Locate the cell with the specified text and output its [X, Y] center coordinate. 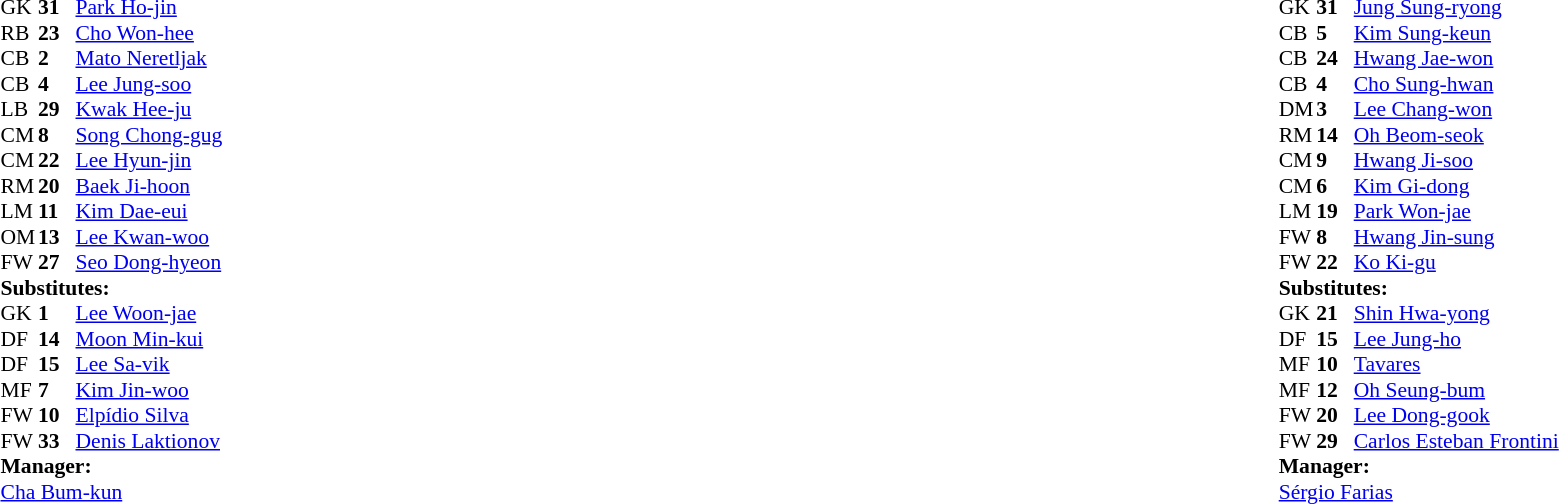
Lee Dong-gook [1456, 415]
Lee Hyun-jin [150, 161]
Shin Hwa-yong [1456, 313]
Baek Ji-hoon [150, 186]
Denis Laktionov [150, 441]
Seo Dong-hyeon [150, 263]
7 [57, 390]
Hwang Jin-sung [1456, 237]
Park Won-jae [1456, 211]
Kim Dae-eui [150, 211]
1 [57, 313]
Lee Sa-vik [150, 365]
2 [57, 59]
Ko Ki-gu [1456, 263]
Lee Kwan-woo [150, 237]
23 [57, 33]
OM [19, 237]
Tavares [1456, 365]
Lee Jung-ho [1456, 339]
Lee Jung-soo [150, 84]
Lee Chang-won [1456, 109]
Oh Seung-bum [1456, 390]
Mato Neretljak [150, 59]
12 [1335, 390]
27 [57, 263]
Kim Sung-keun [1456, 33]
RB [19, 33]
Moon Min-kui [150, 339]
3 [1335, 109]
24 [1335, 59]
Carlos Esteban Frontini [1456, 441]
Oh Beom-seok [1456, 135]
33 [57, 441]
Lee Woon-jae [150, 313]
DM [1298, 109]
9 [1335, 161]
Hwang Ji-soo [1456, 161]
Cho Won-hee [150, 33]
5 [1335, 33]
Hwang Jae-won [1456, 59]
11 [57, 211]
Song Chong-gug [150, 135]
Kim Jin-woo [150, 390]
13 [57, 237]
6 [1335, 186]
LB [19, 109]
Elpídio Silva [150, 415]
Kim Gi-dong [1456, 186]
Kwak Hee-ju [150, 109]
21 [1335, 313]
19 [1335, 211]
Cho Sung-hwan [1456, 84]
